Search for the cell housing the specified text and yield its (X, Y) center coordinate. 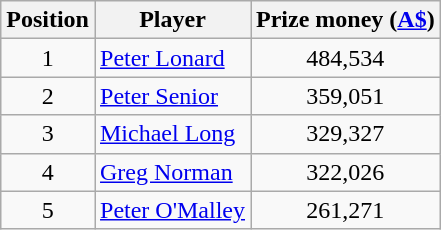
Peter Senior (172, 96)
484,534 (346, 58)
261,271 (346, 210)
1 (48, 58)
Player (172, 20)
359,051 (346, 96)
2 (48, 96)
4 (48, 172)
Position (48, 20)
3 (48, 134)
Peter O'Malley (172, 210)
Greg Norman (172, 172)
Michael Long (172, 134)
322,026 (346, 172)
Peter Lonard (172, 58)
5 (48, 210)
329,327 (346, 134)
Prize money (A$) (346, 20)
